Output the (X, Y) coordinate of the center of the cell containing the given text.  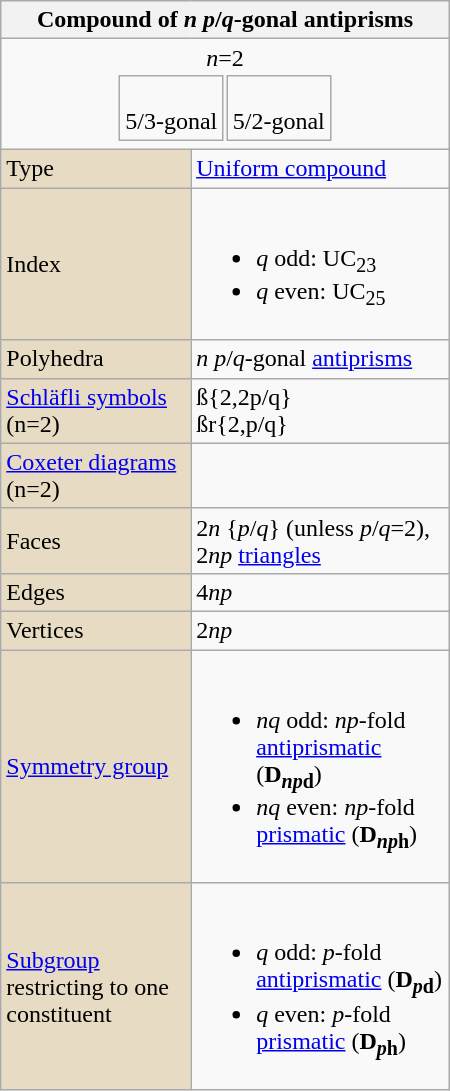
n=2 5/3-gonal 5/2-gonal (225, 94)
2np (320, 630)
n p/q-gonal antiprisms (320, 359)
Subgroup restricting to one constituent (96, 986)
5/3-gonal (172, 108)
ß{2,2p/q}ßr{2,p/q} (320, 410)
Symmetry group (96, 767)
Polyhedra (96, 359)
Index (96, 264)
q odd: UC23q even: UC25 (320, 264)
Compound of n p/q-gonal antiprisms (225, 20)
q odd: p-fold antiprismatic (Dpd)q even: p-fold prismatic (Dph) (320, 986)
Edges (96, 592)
Schläfli symbols(n=2) (96, 410)
4np (320, 592)
2n {p/q} (unless p/q=2), 2np triangles (320, 540)
Type (96, 168)
Vertices (96, 630)
Faces (96, 540)
Coxeter diagrams(n=2) (96, 476)
Uniform compound (320, 168)
nq odd: np-fold antiprismatic (Dnpd)nq even: np-fold prismatic (Dnph) (320, 767)
5/2-gonal (278, 108)
